Return the [X, Y] coordinate for the center point of the cell that contains the specified text.  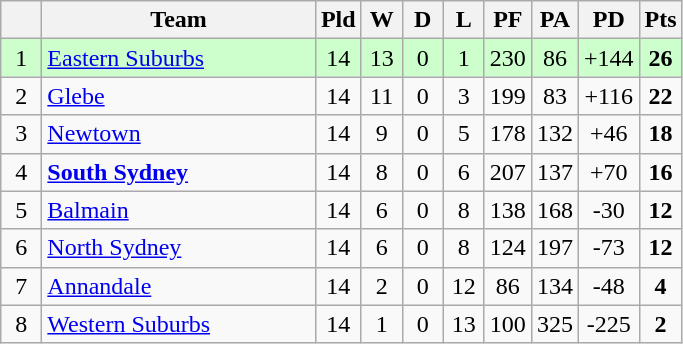
-73 [608, 248]
325 [554, 324]
100 [508, 324]
PF [508, 20]
26 [660, 58]
11 [382, 96]
-30 [608, 210]
L [464, 20]
16 [660, 172]
+116 [608, 96]
-225 [608, 324]
199 [508, 96]
Newtown [179, 134]
83 [554, 96]
Western Suburbs [179, 324]
9 [382, 134]
Pld [338, 20]
137 [554, 172]
+144 [608, 58]
Team [179, 20]
-48 [608, 286]
22 [660, 96]
Annandale [179, 286]
7 [22, 286]
W [382, 20]
Eastern Suburbs [179, 58]
D [422, 20]
+46 [608, 134]
South Sydney [179, 172]
PD [608, 20]
Balmain [179, 210]
178 [508, 134]
North Sydney [179, 248]
PA [554, 20]
132 [554, 134]
Glebe [179, 96]
168 [554, 210]
207 [508, 172]
+70 [608, 172]
124 [508, 248]
18 [660, 134]
Pts [660, 20]
138 [508, 210]
197 [554, 248]
134 [554, 286]
230 [508, 58]
